For the text-containing cell, return its midpoint in [X, Y] coordinate format. 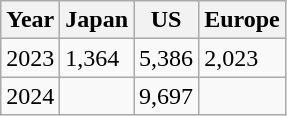
Japan [97, 20]
2024 [30, 96]
2,023 [242, 58]
5,386 [166, 58]
1,364 [97, 58]
2023 [30, 58]
Year [30, 20]
Europe [242, 20]
9,697 [166, 96]
US [166, 20]
